Return (x, y) of the center of cell containing provided text 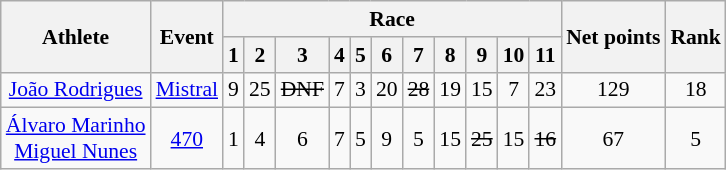
2 (260, 55)
Race (392, 19)
11 (545, 55)
129 (613, 90)
18 (696, 90)
Rank (696, 36)
470 (187, 138)
19 (450, 90)
67 (613, 138)
Athlete (76, 36)
10 (514, 55)
8 (450, 55)
Net points (613, 36)
28 (419, 90)
16 (545, 138)
23 (545, 90)
Mistral (187, 90)
DNF (302, 90)
Álvaro MarinhoMiguel Nunes (76, 138)
João Rodrigues (76, 90)
Event (187, 36)
20 (387, 90)
